Pinpoint the cell where the given text exists, returning its (X, Y) midpoint coordinate. 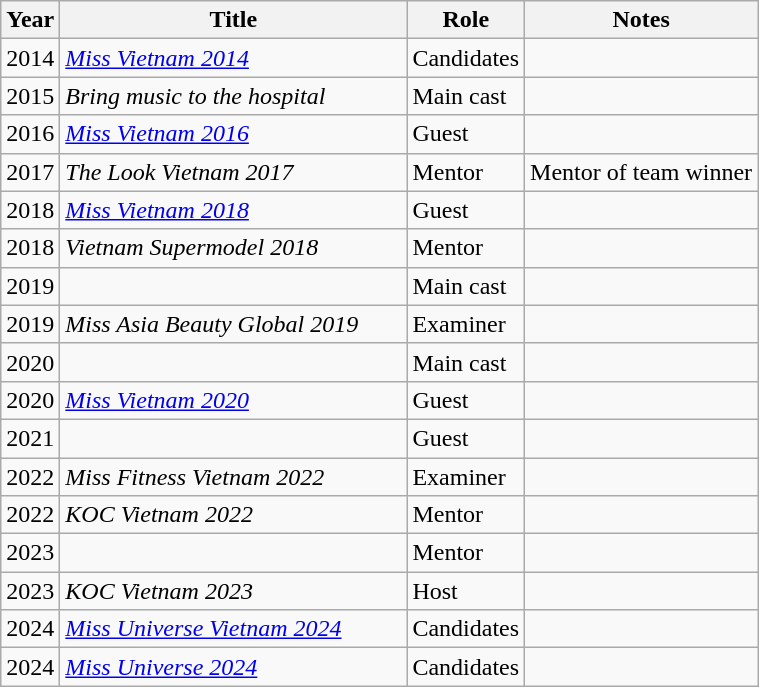
Miss Fitness Vietnam 2022 (234, 477)
Miss Vietnam 2016 (234, 134)
2021 (30, 438)
Miss Vietnam 2014 (234, 58)
2015 (30, 96)
Title (234, 20)
The Look Vietnam 2017 (234, 172)
KOC Vietnam 2023 (234, 591)
Miss Vietnam 2018 (234, 210)
Year (30, 20)
Miss Asia Beauty Global 2019 (234, 324)
2017 (30, 172)
Miss Universe 2024 (234, 667)
Miss Universe Vietnam 2024 (234, 629)
2016 (30, 134)
KOC Vietnam 2022 (234, 515)
Host (466, 591)
Role (466, 20)
Mentor of team winner (642, 172)
Notes (642, 20)
2014 (30, 58)
Vietnam Supermodel 2018 (234, 248)
Miss Vietnam 2020 (234, 400)
Bring music to the hospital (234, 96)
